Identify which cell holds the provided text, then report its [x, y] central coordinate. 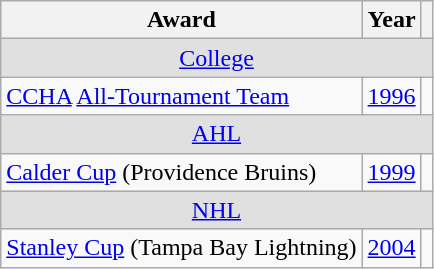
Calder Cup (Providence Bruins) [182, 172]
CCHA All-Tournament Team [182, 96]
2004 [392, 248]
College [216, 58]
Award [182, 20]
1996 [392, 96]
Year [392, 20]
Stanley Cup (Tampa Bay Lightning) [182, 248]
1999 [392, 172]
NHL [216, 210]
AHL [216, 134]
